Locate the cell with the specified text and output its [x, y] center coordinate. 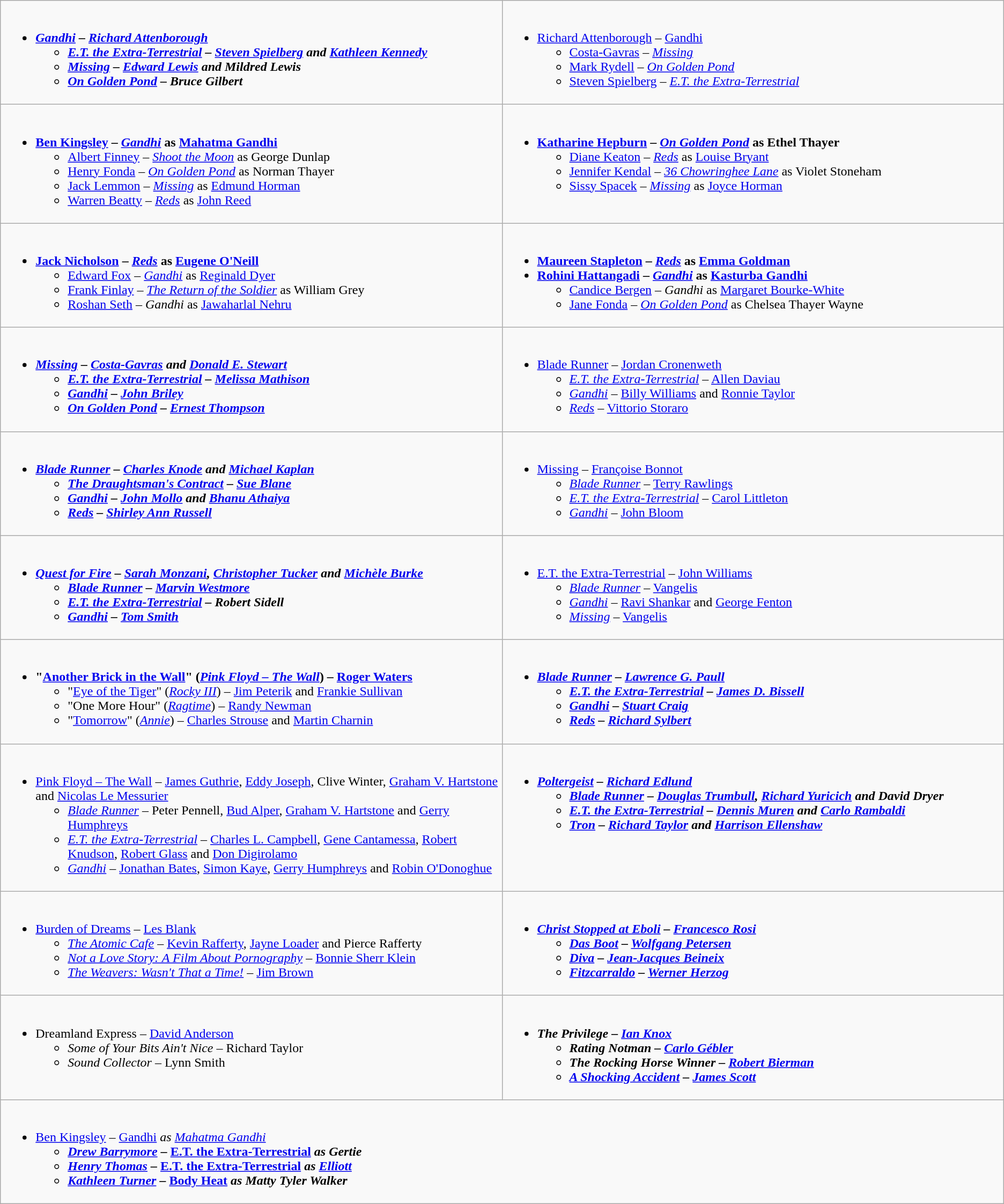
Christ Stopped at Eboli – Francesco RosiDas Boot – Wolfgang PetersenDiva – Jean-Jacques BeineixFitzcarraldo – Werner Herzog [753, 943]
The Privilege – Ian KnoxRating Notman – Carlo GéblerThe Rocking Horse Winner – Robert BiermanA Shocking Accident – James Scott [753, 1047]
Richard Attenborough – GandhiCosta-Gavras – MissingMark Rydell – On Golden PondSteven Spielberg – E.T. the Extra-Terrestrial [753, 53]
Blade Runner – Jordan CronenwethE.T. the Extra-Terrestrial – Allen DaviauGandhi – Billy Williams and Ronnie TaylorReds – Vittorio Storaro [753, 379]
Missing – Françoise BonnotBlade Runner – Terry RawlingsE.T. the Extra-Terrestrial – Carol LittletonGandhi – John Bloom [753, 483]
E.T. the Extra-Terrestrial – John WilliamsBlade Runner – VangelisGandhi – Ravi Shankar and George FentonMissing – Vangelis [753, 588]
Dreamland Express – David AndersonSome of Your Bits Ain't Nice – Richard TaylorSound Collector – Lynn Smith [251, 1047]
Blade Runner – Lawrence G. PaullE.T. the Extra-Terrestrial – James D. BissellGandhi – Stuart CraigReds – Richard Sylbert [753, 692]
Missing – Costa-Gavras and Donald E. StewartE.T. the Extra-Terrestrial – Melissa MathisonGandhi – John BrileyOn Golden Pond – Ernest Thompson [251, 379]
Blade Runner – Charles Knode and Michael KaplanThe Draughtsman's Contract – Sue BlaneGandhi – John Mollo and Bhanu AthaiyaReds – Shirley Ann Russell [251, 483]
